Find where the given text appears and provide that cell's center as [X, Y] coordinate. 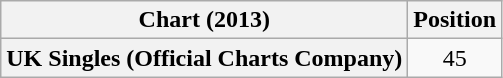
Chart (2013) [204, 20]
UK Singles (Official Charts Company) [204, 58]
Position [455, 20]
45 [455, 58]
